From the cell containing the given text, extract its center point as [x, y] coordinate. 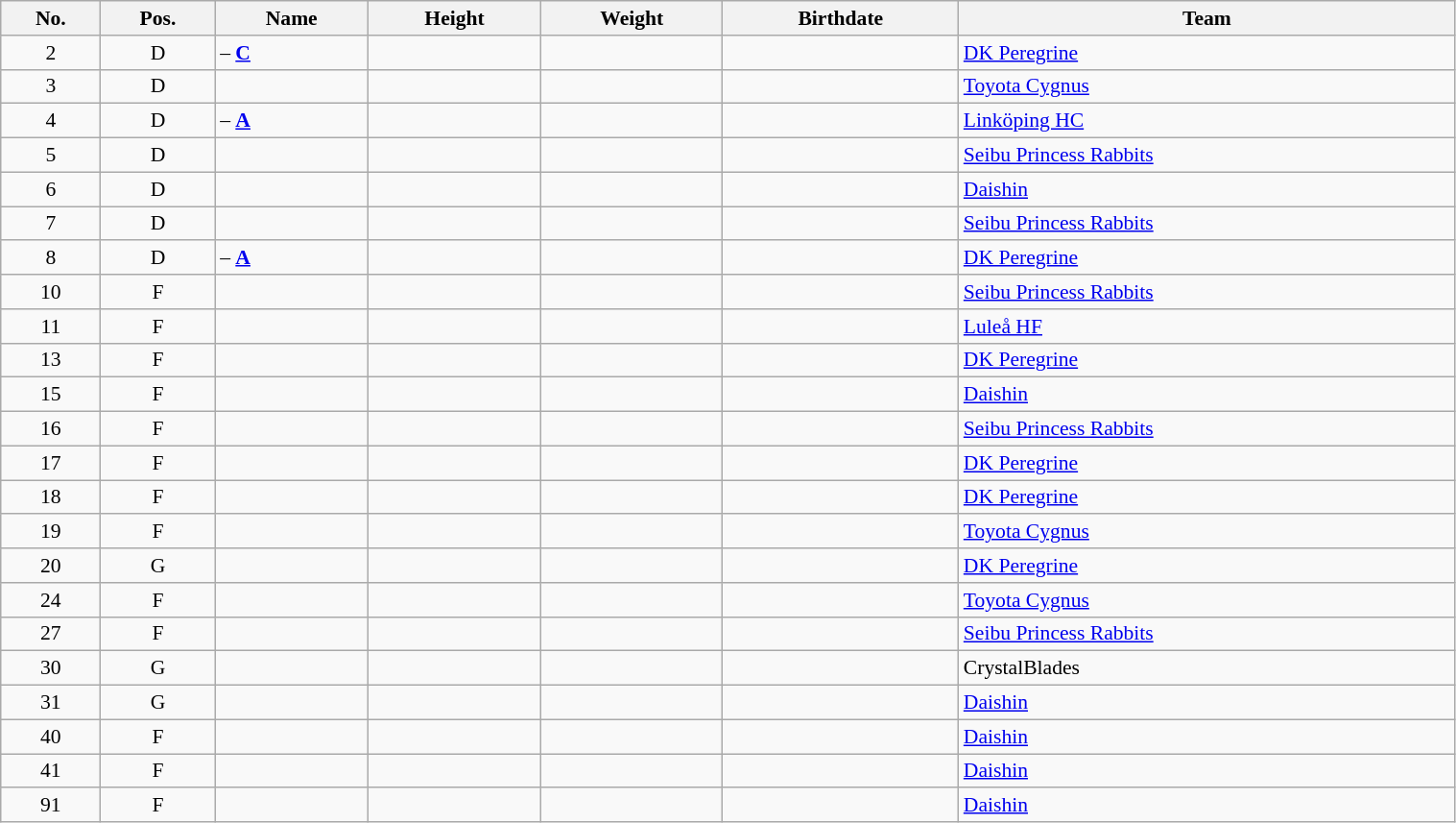
Pos. [157, 18]
Name [292, 18]
30 [51, 668]
91 [51, 806]
– C [292, 53]
11 [51, 327]
Birthdate [841, 18]
41 [51, 771]
Height [454, 18]
17 [51, 463]
16 [51, 429]
13 [51, 360]
10 [51, 292]
15 [51, 395]
31 [51, 703]
Luleå HF [1207, 327]
No. [51, 18]
Weight [632, 18]
4 [51, 121]
24 [51, 600]
7 [51, 224]
Linköping HC [1207, 121]
6 [51, 189]
Team [1207, 18]
40 [51, 737]
18 [51, 497]
27 [51, 634]
20 [51, 566]
2 [51, 53]
CrystalBlades [1207, 668]
5 [51, 156]
8 [51, 258]
19 [51, 532]
3 [51, 86]
